Capture the cell that displays the provided text and extract its (X, Y) central coordinate. 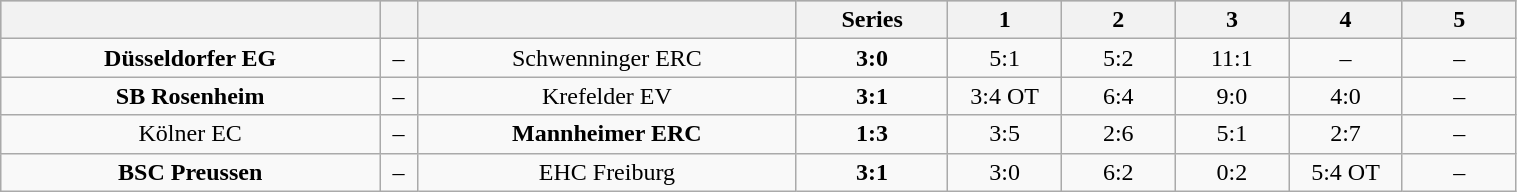
3:4 OT (1005, 96)
EHC Freiburg (606, 172)
Series (872, 20)
3 (1232, 20)
BSC Preussen (190, 172)
4:0 (1346, 96)
5:4 OT (1346, 172)
SB Rosenheim (190, 96)
4 (1346, 20)
0:2 (1232, 172)
6:2 (1118, 172)
5:2 (1118, 58)
Mannheimer ERC (606, 134)
6:4 (1118, 96)
9:0 (1232, 96)
Schwenninger ERC (606, 58)
3:5 (1005, 134)
1:3 (872, 134)
2:7 (1346, 134)
Krefelder EV (606, 96)
11:1 (1232, 58)
Düsseldorfer EG (190, 58)
2 (1118, 20)
1 (1005, 20)
5 (1459, 20)
Kölner EC (190, 134)
2:6 (1118, 134)
